For the text-containing cell, return its midpoint in (x, y) coordinate format. 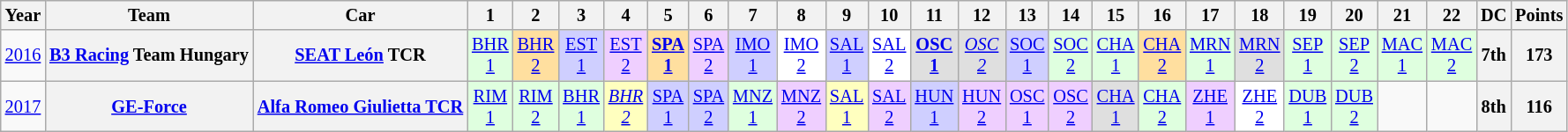
10 (889, 15)
IMO2 (801, 55)
EST1 (581, 55)
Car (360, 15)
MAC1 (1402, 55)
8 (801, 15)
SEP1 (1307, 55)
2 (536, 15)
4 (626, 15)
SOC1 (1027, 55)
Team (149, 15)
RIM2 (536, 106)
19 (1307, 15)
DUB1 (1307, 106)
MNZ1 (753, 106)
6 (709, 15)
18 (1259, 15)
116 (1539, 106)
8th (1494, 106)
DUB2 (1355, 106)
ZHE2 (1259, 106)
2017 (23, 106)
20 (1355, 15)
Points (1539, 15)
5 (668, 15)
3 (581, 15)
1 (490, 15)
MRN2 (1259, 55)
MRN1 (1210, 55)
MAC2 (1452, 55)
2016 (23, 55)
15 (1116, 15)
17 (1210, 15)
SEAT León TCR (360, 55)
ZHE1 (1210, 106)
DC (1494, 15)
22 (1452, 15)
13 (1027, 15)
IMO1 (753, 55)
GE-Force (149, 106)
14 (1071, 15)
MNZ2 (801, 106)
9 (847, 15)
RIM1 (490, 106)
Alfa Romeo Giulietta TCR (360, 106)
173 (1539, 55)
B3 Racing Team Hungary (149, 55)
SOC2 (1071, 55)
7th (1494, 55)
Year (23, 15)
7 (753, 15)
21 (1402, 15)
11 (934, 15)
16 (1162, 15)
HUN1 (934, 106)
HUN2 (982, 106)
EST2 (626, 55)
12 (982, 15)
SEP2 (1355, 55)
